Provide the (x, y) coordinate of the cell's center where the given text is located.  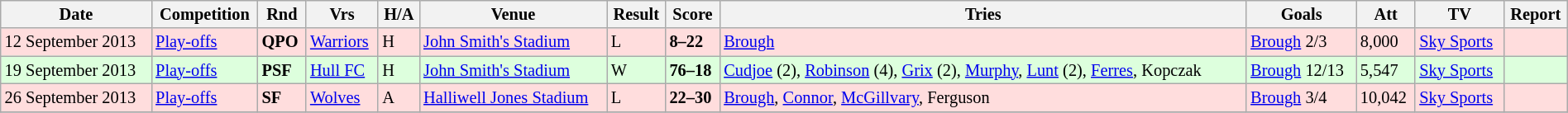
Competition (204, 14)
Brough, Connor, McGillvary, Ferguson (982, 97)
H/A (399, 14)
QPO (282, 42)
W (637, 70)
Goals (1302, 14)
76–18 (693, 70)
Tries (982, 14)
8–22 (693, 42)
Vrs (342, 14)
22–30 (693, 97)
8,000 (1386, 42)
Date (76, 14)
A (399, 97)
Report (1535, 14)
10,042 (1386, 97)
Wolves (342, 97)
TV (1459, 14)
Halliwell Jones Stadium (513, 97)
Venue (513, 14)
19 September 2013 (76, 70)
Hull FC (342, 70)
5,547 (1386, 70)
Att (1386, 14)
SF (282, 97)
Brough (982, 42)
Brough 2/3 (1302, 42)
12 September 2013 (76, 42)
Warriors (342, 42)
26 September 2013 (76, 97)
Brough 12/13 (1302, 70)
Cudjoe (2), Robinson (4), Grix (2), Murphy, Lunt (2), Ferres, Kopczak (982, 70)
Brough 3/4 (1302, 97)
Result (637, 14)
Score (693, 14)
Rnd (282, 14)
PSF (282, 70)
